Return [x, y] of the center of cell containing provided text 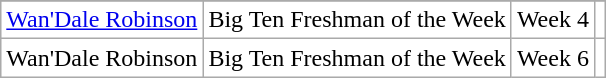
Week 6 [552, 58]
Week 4 [552, 20]
